Pinpoint the cell where the given text exists, returning its (X, Y) midpoint coordinate. 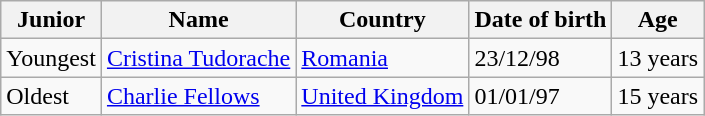
13 years (658, 58)
Charlie Fellows (198, 96)
United Kingdom (382, 96)
15 years (658, 96)
Oldest (52, 96)
Youngest (52, 58)
23/12/98 (540, 58)
Age (658, 20)
Junior (52, 20)
Date of birth (540, 20)
01/01/97 (540, 96)
Country (382, 20)
Name (198, 20)
Romania (382, 58)
Cristina Tudorache (198, 58)
